Determine the [x, y] coordinate at the center of the cell enclosing the given text.  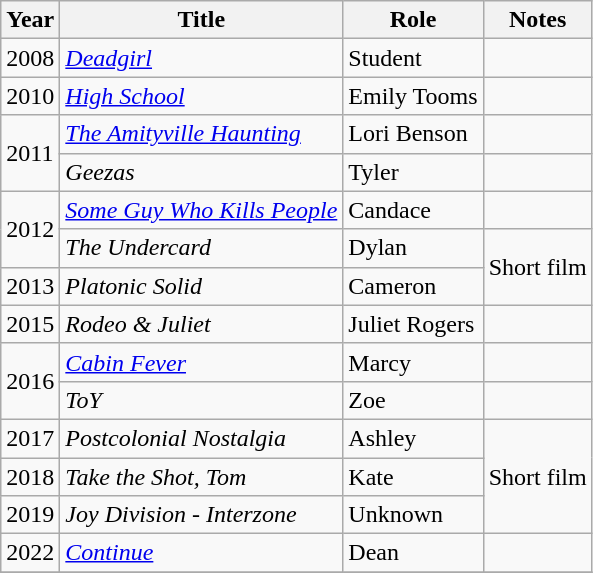
The Undercard [202, 248]
2022 [30, 553]
Cabin Fever [202, 362]
2017 [30, 438]
Zoe [413, 400]
Ashley [413, 438]
Kate [413, 477]
Juliet Rogers [413, 324]
2018 [30, 477]
Take the Shot, Tom [202, 477]
Role [413, 20]
2012 [30, 229]
Some Guy Who Kills People [202, 210]
Unknown [413, 515]
2011 [30, 153]
Lori Benson [413, 134]
2015 [30, 324]
Year [30, 20]
Cameron [413, 286]
Student [413, 58]
2013 [30, 286]
Marcy [413, 362]
Rodeo & Juliet [202, 324]
Continue [202, 553]
The Amityville Haunting [202, 134]
Dean [413, 553]
2010 [30, 96]
2008 [30, 58]
Notes [538, 20]
Postcolonial Nostalgia [202, 438]
Platonic Solid [202, 286]
Dylan [413, 248]
Candace [413, 210]
2016 [30, 381]
2019 [30, 515]
Joy Division - Interzone [202, 515]
Deadgirl [202, 58]
Emily Tooms [413, 96]
Title [202, 20]
Geezas [202, 172]
ToY [202, 400]
High School [202, 96]
Tyler [413, 172]
